Find where the given text appears and provide that cell's center as (x, y) coordinate. 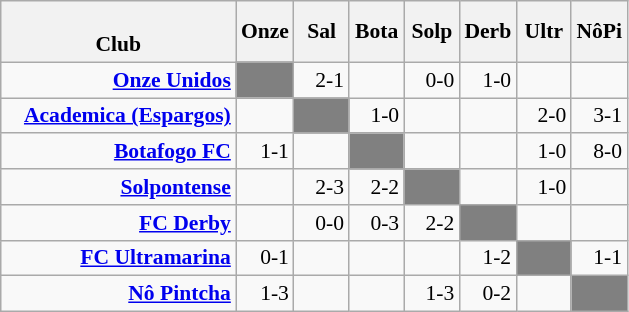
Sal (322, 32)
NôPi (599, 32)
8-0 (599, 152)
Nô Pintcha (118, 294)
Onze Unidos (118, 80)
2-3 (322, 187)
2-0 (544, 116)
Onze (265, 32)
FC Ultramarina (118, 258)
Ultr (544, 32)
0-2 (488, 294)
3-1 (599, 116)
Academica (Espargos) (118, 116)
FC Derby (118, 223)
2-1 (322, 80)
0-1 (265, 258)
Club (118, 32)
Bota (376, 32)
Botafogo FC (118, 152)
Derb (488, 32)
Solp (432, 32)
1-2 (488, 258)
Solpontense (118, 187)
0-3 (376, 223)
